Pinpoint the cell where the given text exists, returning its (x, y) midpoint coordinate. 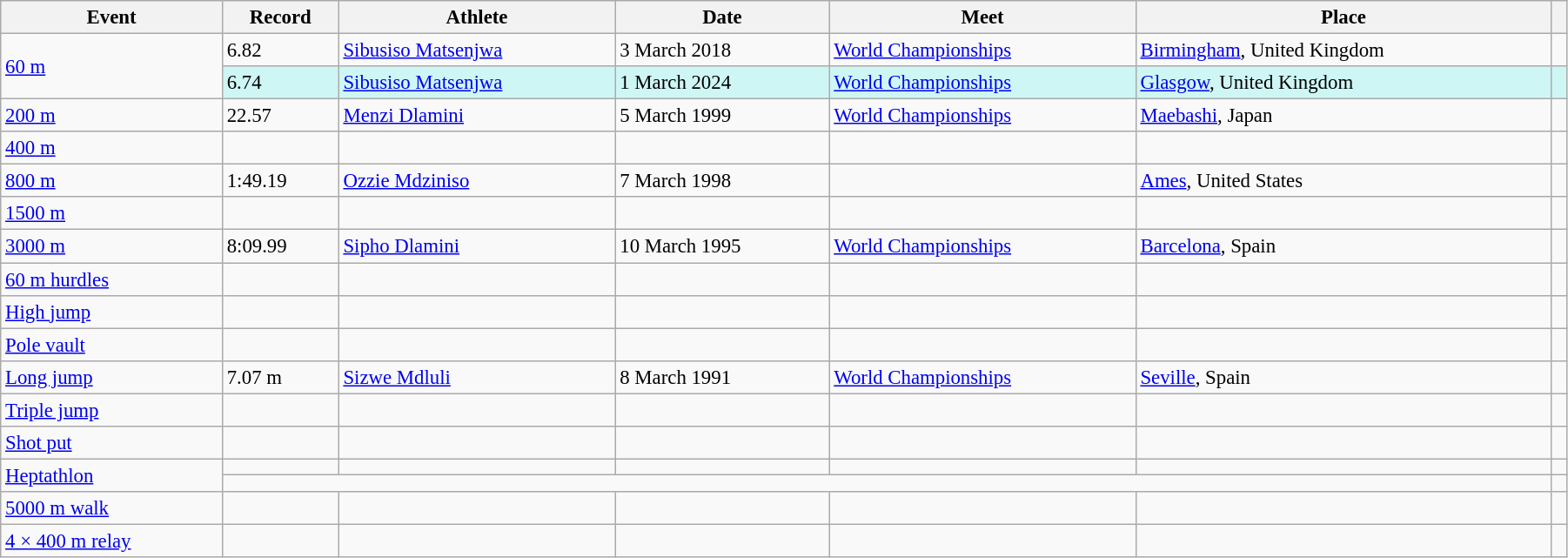
10 March 1995 (722, 246)
1 March 2024 (722, 83)
Maebashi, Japan (1344, 116)
200 m (111, 116)
8 March 1991 (722, 377)
7.07 m (280, 377)
8:09.99 (280, 246)
Heptathlon (111, 475)
Athlete (477, 17)
7 March 1998 (722, 181)
Shot put (111, 443)
Sipho Dlamini (477, 246)
Menzi Dlamini (477, 116)
Record (280, 17)
Pole vault (111, 345)
Ames, United States (1344, 181)
Seville, Spain (1344, 377)
Sizwe Mdluli (477, 377)
High jump (111, 312)
Triple jump (111, 410)
Place (1344, 17)
Long jump (111, 377)
6.74 (280, 83)
800 m (111, 181)
Ozzie Mdziniso (477, 181)
400 m (111, 148)
6.82 (280, 50)
5 March 1999 (722, 116)
Date (722, 17)
Birmingham, United Kingdom (1344, 50)
60 m hurdles (111, 279)
4 × 400 m relay (111, 541)
Glasgow, United Kingdom (1344, 83)
Barcelona, Spain (1344, 246)
22.57 (280, 116)
Event (111, 17)
1:49.19 (280, 181)
60 m (111, 66)
5000 m walk (111, 508)
Meet (982, 17)
1500 m (111, 213)
3 March 2018 (722, 50)
3000 m (111, 246)
